Determine the (x, y) coordinate at the center of the cell enclosing the given text.  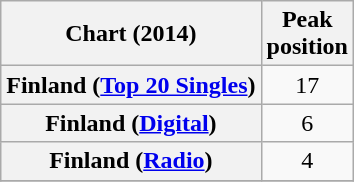
Finland (Top 20 Singles) (131, 85)
6 (307, 123)
Peakposition (307, 34)
Finland (Radio) (131, 161)
17 (307, 85)
4 (307, 161)
Chart (2014) (131, 34)
Finland (Digital) (131, 123)
